Locate the cell with the specified text and output its [X, Y] center coordinate. 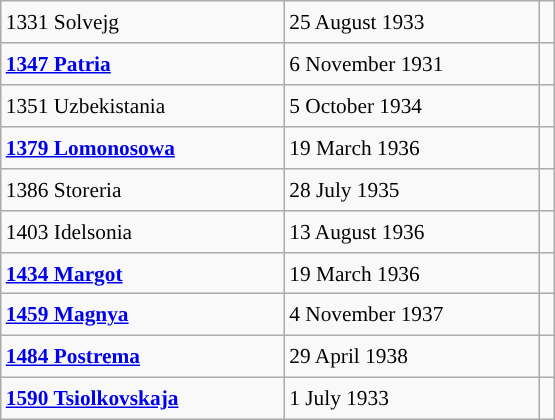
1379 Lomonosowa [142, 148]
1386 Storeria [142, 189]
1459 Magnya [142, 315]
25 August 1933 [412, 22]
1351 Uzbekistania [142, 106]
1 July 1933 [412, 399]
5 October 1934 [412, 106]
1331 Solvejg [142, 22]
29 April 1938 [412, 357]
1434 Margot [142, 273]
28 July 1935 [412, 189]
1403 Idelsonia [142, 231]
13 August 1936 [412, 231]
1484 Postrema [142, 357]
1590 Tsiolkovskaja [142, 399]
4 November 1937 [412, 315]
1347 Patria [142, 64]
6 November 1931 [412, 64]
